Scan for the cell matching the given text and deliver its (X, Y) coordinate at center. 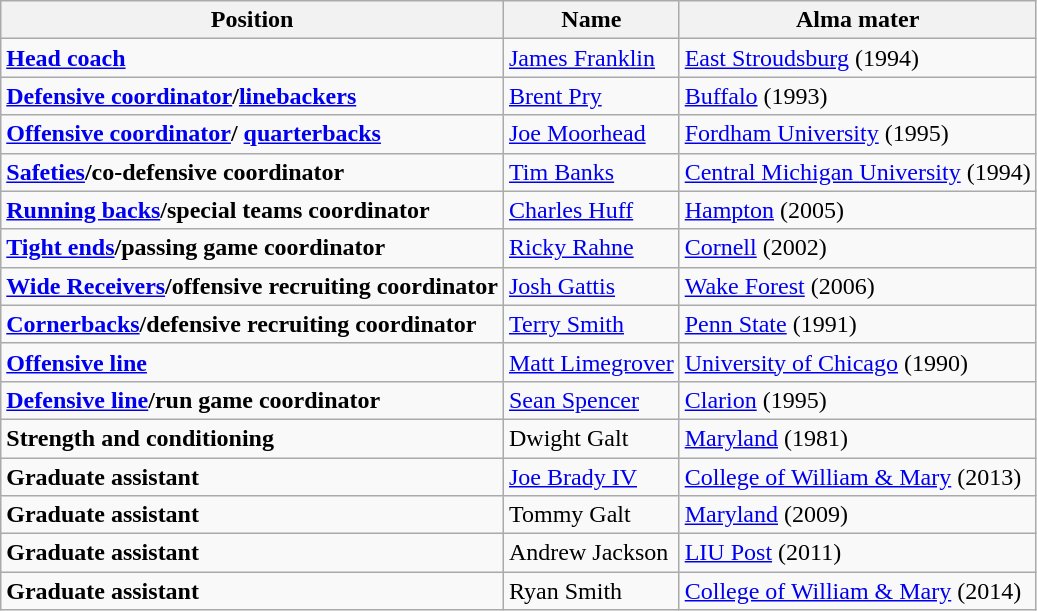
Andrew Jackson (591, 553)
Penn State (1991) (858, 324)
University of Chicago (1990) (858, 362)
Joe Brady IV (591, 477)
Sean Spencer (591, 400)
Offensive line (252, 362)
Charles Huff (591, 210)
Ryan Smith (591, 591)
Strength and conditioning (252, 438)
Head coach (252, 58)
East Stroudsburg (1994) (858, 58)
Clarion (1995) (858, 400)
James Franklin (591, 58)
Tommy Galt (591, 515)
LIU Post (2011) (858, 553)
Central Michigan University (1994) (858, 172)
Name (591, 20)
Fordham University (1995) (858, 134)
College of William & Mary (2014) (858, 591)
Defensive coordinator/linebackers (252, 96)
Joe Moorhead (591, 134)
Ricky Rahne (591, 248)
Josh Gattis (591, 286)
Defensive line/run game coordinator (252, 400)
Tight ends/passing game coordinator (252, 248)
Matt Limegrover (591, 362)
Buffalo (1993) (858, 96)
Terry Smith (591, 324)
Cornerbacks/defensive recruiting coordinator (252, 324)
Safeties/co-defensive coordinator (252, 172)
Alma mater (858, 20)
Dwight Galt (591, 438)
Wide Receivers/offensive recruiting coordinator (252, 286)
Position (252, 20)
Wake Forest (2006) (858, 286)
College of William & Mary (2013) (858, 477)
Brent Pry (591, 96)
Offensive coordinator/ quarterbacks (252, 134)
Cornell (2002) (858, 248)
Maryland (1981) (858, 438)
Maryland (2009) (858, 515)
Hampton (2005) (858, 210)
Running backs/special teams coordinator (252, 210)
Tim Banks (591, 172)
